Provide the (X, Y) coordinate of the cell's center where the given text is located.  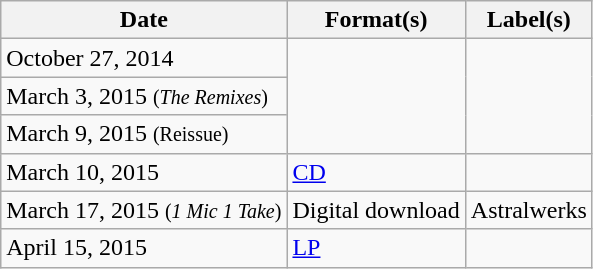
LP (376, 248)
March 9, 2015 (Reissue) (144, 134)
April 15, 2015 (144, 248)
CD (376, 172)
March 10, 2015 (144, 172)
Digital download (376, 210)
March 17, 2015 (1 Mic 1 Take) (144, 210)
Date (144, 20)
October 27, 2014 (144, 58)
Format(s) (376, 20)
March 3, 2015 (The Remixes) (144, 96)
Label(s) (528, 20)
Astralwerks (528, 210)
